Scan for the cell matching the given text and deliver its [X, Y] coordinate at center. 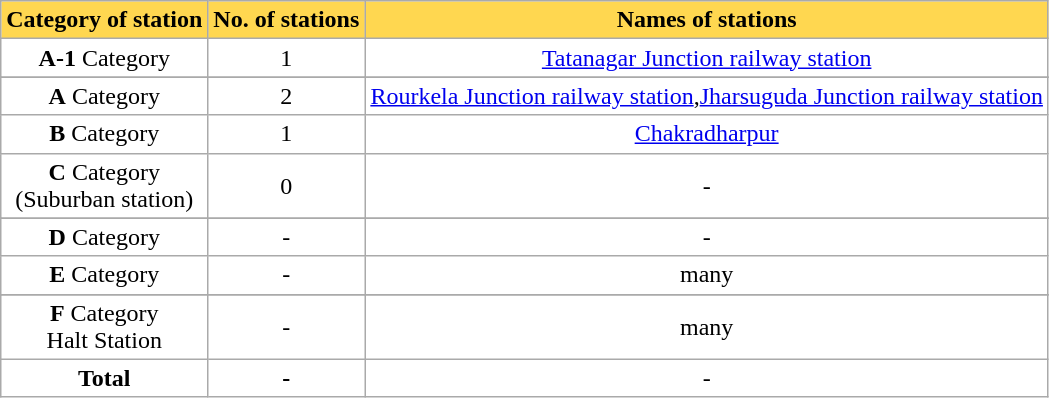
0 [286, 186]
C Category(Suburban station) [104, 186]
A-1 Category [104, 58]
Names of stations [707, 20]
No. of stations [286, 20]
Total [104, 378]
Category of station [104, 20]
Chakradharpur [707, 134]
Rourkela Junction railway station,Jharsuguda Junction railway station [707, 96]
F CategoryHalt Station [104, 326]
Tatanagar Junction railway station [707, 58]
B Category [104, 134]
A Category [104, 96]
E Category [104, 275]
2 [286, 96]
D Category [104, 237]
